Pinpoint the cell where the given text exists, returning its (x, y) midpoint coordinate. 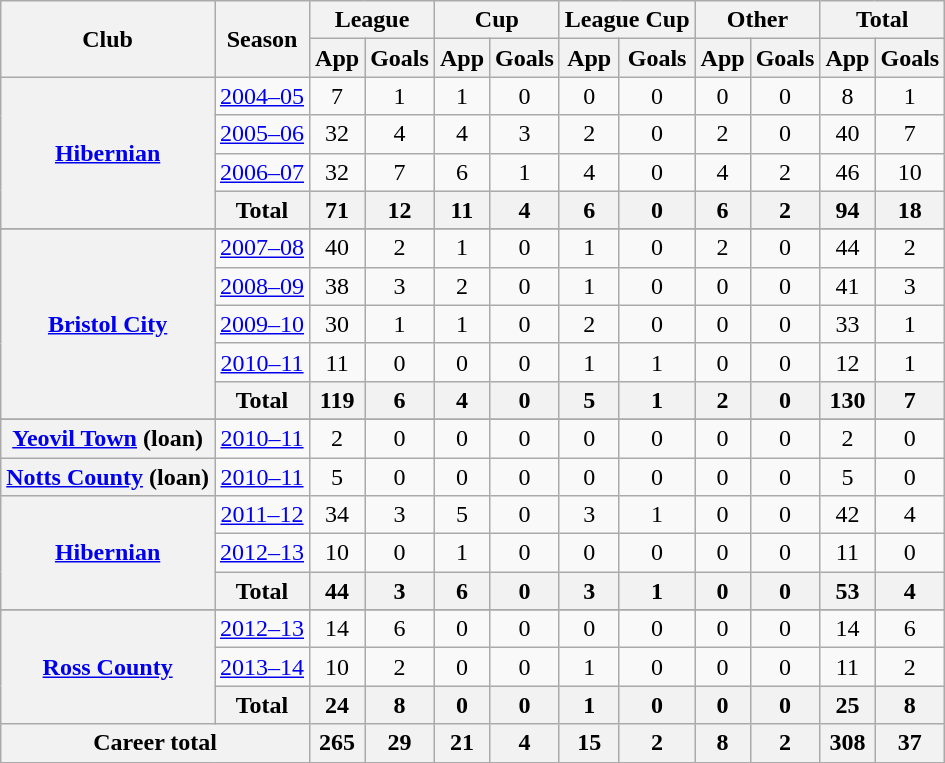
Yeovil Town (loan) (108, 438)
37 (910, 743)
Season (262, 39)
2006–07 (262, 172)
21 (462, 743)
2005–06 (262, 134)
53 (848, 591)
League (372, 20)
2009–10 (262, 324)
Club (108, 39)
29 (400, 743)
94 (848, 210)
33 (848, 324)
308 (848, 743)
41 (848, 286)
71 (338, 210)
265 (338, 743)
119 (338, 400)
18 (910, 210)
2004–05 (262, 96)
15 (589, 743)
Ross County (108, 667)
42 (848, 515)
46 (848, 172)
130 (848, 400)
38 (338, 286)
2008–09 (262, 286)
25 (848, 705)
2011–12 (262, 515)
34 (338, 515)
2013–14 (262, 667)
Other (758, 20)
24 (338, 705)
League Cup (627, 20)
Bristol City (108, 324)
Cup (496, 20)
30 (338, 324)
2007–08 (262, 248)
Notts County (loan) (108, 477)
Career total (156, 743)
